Output the [x, y] coordinate of the center of the cell containing the given text.  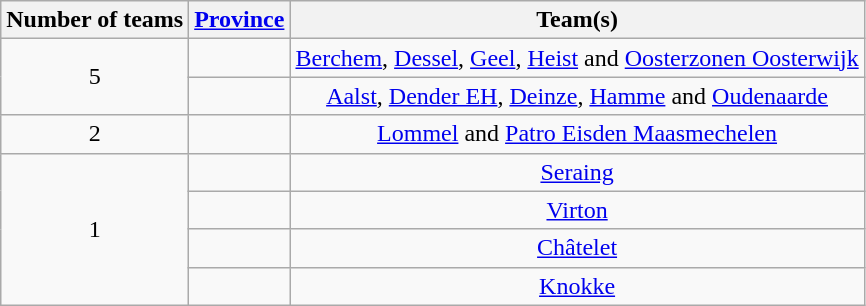
Number of teams [95, 20]
Province [240, 20]
1 [95, 229]
Châtelet [577, 248]
Team(s) [577, 20]
5 [95, 77]
Berchem, Dessel, Geel, Heist and Oosterzonen Oosterwijk [577, 58]
Knokke [577, 286]
Virton [577, 210]
Seraing [577, 172]
Aalst, Dender EH, Deinze, Hamme and Oudenaarde [577, 96]
Lommel and Patro Eisden Maasmechelen [577, 134]
2 [95, 134]
